Search for the cell housing the specified text and yield its [X, Y] center coordinate. 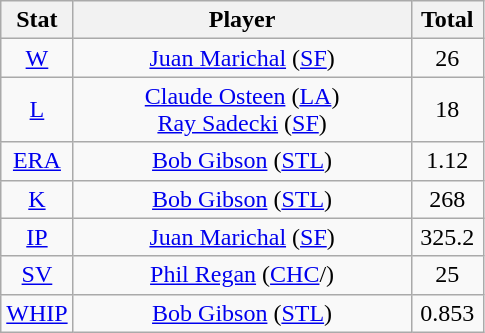
268 [447, 199]
Phil Regan (CHC/) [242, 275]
SV [37, 275]
WHIP [37, 313]
K [37, 199]
0.853 [447, 313]
325.2 [447, 237]
ERA [37, 161]
W [37, 58]
Stat [37, 20]
26 [447, 58]
Player [242, 20]
L [37, 110]
IP [37, 237]
Claude Osteen (LA)Ray Sadecki (SF) [242, 110]
1.12 [447, 161]
18 [447, 110]
25 [447, 275]
Total [447, 20]
